Capture the cell that displays the provided text and extract its [x, y] central coordinate. 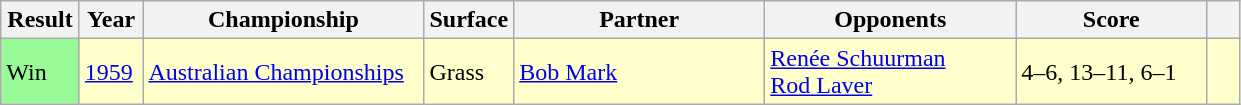
Win [40, 72]
1959 [111, 72]
Year [111, 20]
Championship [284, 20]
4–6, 13–11, 6–1 [1112, 72]
Score [1112, 20]
Surface [469, 20]
Australian Championships [284, 72]
Renée Schuurman Rod Laver [890, 72]
Result [40, 20]
Grass [469, 72]
Partner [640, 20]
Opponents [890, 20]
Bob Mark [640, 72]
